Output the [x, y] coordinate of the center of the cell containing the given text.  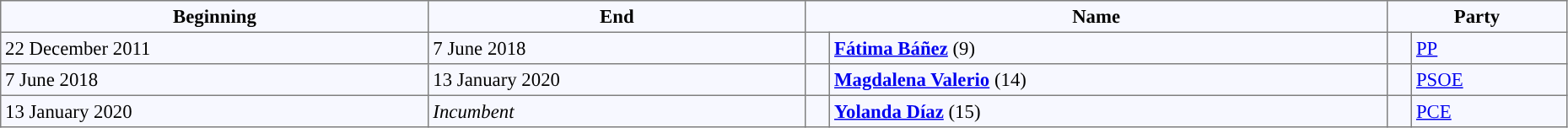
Fátima Báñez (9) [1108, 48]
Party [1478, 17]
PSOE [1490, 80]
PCE [1490, 111]
End [617, 17]
22 December 2011 [214, 48]
Magdalena Valerio (14) [1108, 80]
Yolanda Díaz (15) [1108, 111]
Beginning [214, 17]
Name [1097, 17]
Incumbent [617, 111]
PP [1490, 48]
